Identify which cell holds the provided text, then report its [X, Y] central coordinate. 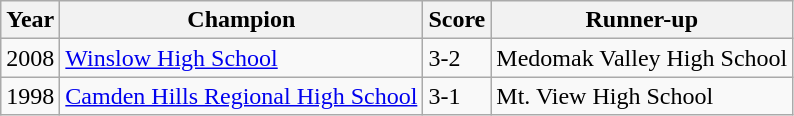
Winslow High School [242, 58]
Medomak Valley High School [642, 58]
Camden Hills Regional High School [242, 96]
Score [457, 20]
Champion [242, 20]
Mt. View High School [642, 96]
3-2 [457, 58]
1998 [30, 96]
Year [30, 20]
Runner-up [642, 20]
3-1 [457, 96]
2008 [30, 58]
